Search for the cell housing the specified text and yield its [x, y] center coordinate. 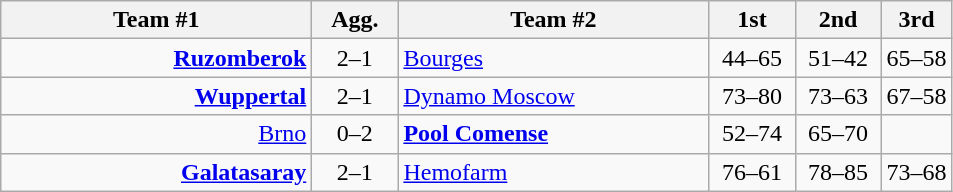
52–74 [752, 134]
67–58 [916, 96]
1st [752, 20]
Pool Comense [554, 134]
Bourges [554, 58]
Ruzomberok [156, 58]
73–63 [838, 96]
65–58 [916, 58]
0–2 [355, 134]
3rd [916, 20]
76–61 [752, 172]
73–80 [752, 96]
Wuppertal [156, 96]
Dynamo Moscow [554, 96]
Galatasaray [156, 172]
Team #2 [554, 20]
51–42 [838, 58]
2nd [838, 20]
Team #1 [156, 20]
73–68 [916, 172]
44–65 [752, 58]
78–85 [838, 172]
Agg. [355, 20]
Brno [156, 134]
Hemofarm [554, 172]
65–70 [838, 134]
